Return the [x, y] coordinate for the center point of the cell that contains the specified text.  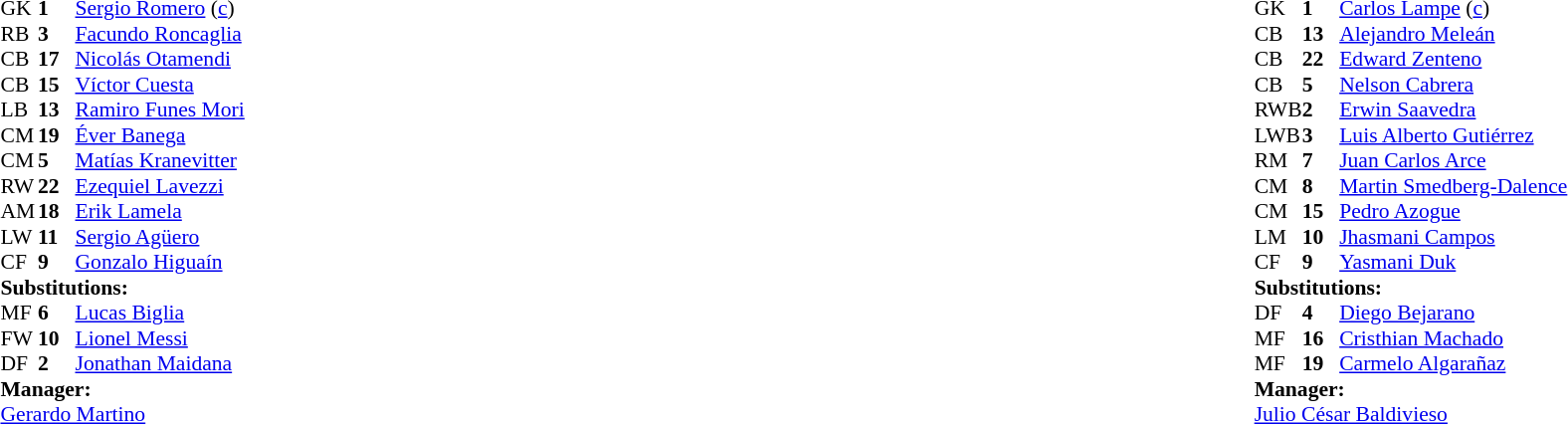
Ramiro Funes Mori [160, 110]
Erwin Saavedra [1453, 110]
Alejandro Meleán [1453, 34]
Cristhian Machado [1453, 338]
LM [1278, 237]
Diego Bejarano [1453, 314]
RM [1278, 160]
RWB [1278, 110]
LWB [1278, 135]
Matías Kranevitter [160, 160]
Éver Banega [160, 135]
Pedro Azogue [1453, 212]
17 [57, 59]
AM [19, 212]
Edward Zenteno [1453, 59]
Nicolás Otamendi [160, 59]
Sergio Agüero [160, 237]
Juan Carlos Arce [1453, 160]
Yasmani Duk [1453, 262]
Martin Smedberg-Dalence [1453, 186]
18 [57, 212]
Lucas Biglia [160, 314]
4 [1321, 314]
7 [1321, 160]
Ezequiel Lavezzi [160, 186]
FW [19, 338]
Víctor Cuesta [160, 85]
Jhasmani Campos [1453, 237]
Facundo Roncaglia [160, 34]
RW [19, 186]
Carmelo Algarañaz [1453, 363]
6 [57, 314]
16 [1321, 338]
Gonzalo Higuaín [160, 262]
Nelson Cabrera [1453, 85]
LW [19, 237]
Jonathan Maidana [160, 363]
Luis Alberto Gutiérrez [1453, 135]
Lionel Messi [160, 338]
8 [1321, 186]
Erik Lamela [160, 212]
LB [19, 110]
11 [57, 237]
RB [19, 34]
